Determine the (x, y) coordinate at the center of the cell enclosing the given text.  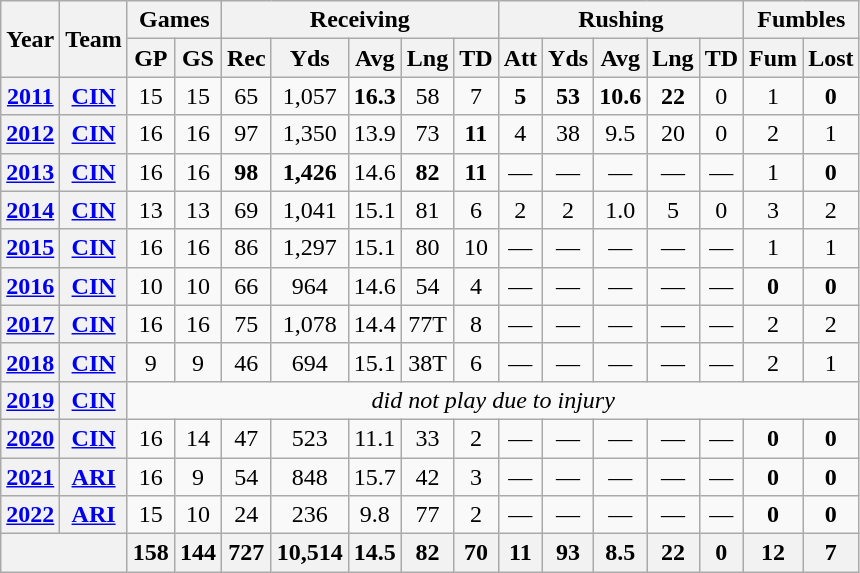
12 (774, 553)
16.3 (374, 96)
14 (198, 438)
Fumbles (802, 20)
Rec (246, 58)
144 (198, 553)
236 (310, 515)
77T (427, 324)
77 (427, 515)
did not play due to injury (493, 400)
2021 (30, 477)
964 (310, 286)
Att (520, 58)
2018 (30, 362)
1,078 (310, 324)
2011 (30, 96)
38T (427, 362)
24 (246, 515)
58 (427, 96)
14.5 (374, 553)
Fum (774, 58)
Rushing (620, 20)
Games (174, 20)
10.6 (620, 96)
158 (150, 553)
98 (246, 172)
53 (568, 96)
13.9 (374, 134)
727 (246, 553)
1,057 (310, 96)
1,297 (310, 248)
86 (246, 248)
11.1 (374, 438)
73 (427, 134)
2022 (30, 515)
2014 (30, 210)
81 (427, 210)
69 (246, 210)
GS (198, 58)
14.4 (374, 324)
2013 (30, 172)
65 (246, 96)
47 (246, 438)
42 (427, 477)
1,350 (310, 134)
93 (568, 553)
Year (30, 39)
2019 (30, 400)
2017 (30, 324)
848 (310, 477)
38 (568, 134)
Lost (831, 58)
33 (427, 438)
1,041 (310, 210)
2016 (30, 286)
GP (150, 58)
10,514 (310, 553)
8.5 (620, 553)
2015 (30, 248)
Team (94, 39)
46 (246, 362)
9.5 (620, 134)
75 (246, 324)
2020 (30, 438)
9.8 (374, 515)
2012 (30, 134)
694 (310, 362)
8 (476, 324)
15.7 (374, 477)
97 (246, 134)
523 (310, 438)
Receiving (360, 20)
66 (246, 286)
1.0 (620, 210)
20 (673, 134)
70 (476, 553)
1,426 (310, 172)
80 (427, 248)
